From the cell containing the given text, extract its center point as (X, Y) coordinate. 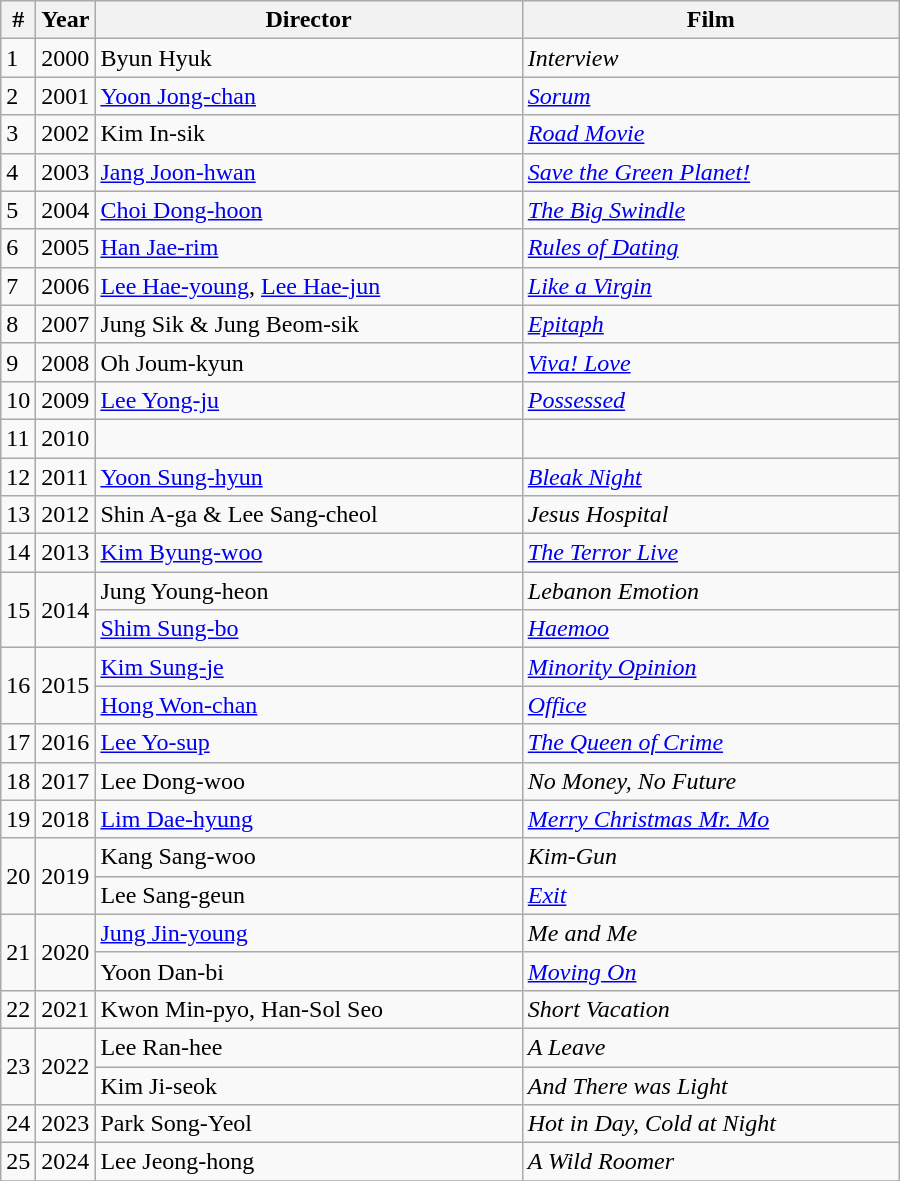
Kwon Min-pyo, Han-Sol Seo (308, 1009)
6 (18, 248)
No Money, No Future (710, 781)
Merry Christmas Mr. Mo (710, 819)
15 (18, 610)
Yoon Dan-bi (308, 971)
2021 (66, 1009)
2023 (66, 1124)
Possessed (710, 400)
2001 (66, 96)
8 (18, 324)
Lee Ran-hee (308, 1047)
Director (308, 20)
23 (18, 1066)
Viva! Love (710, 362)
2011 (66, 477)
The Terror Live (710, 553)
Kim In-sik (308, 134)
Lee Dong-woo (308, 781)
Lim Dae-hyung (308, 819)
Me and Me (710, 933)
2020 (66, 952)
Film (710, 20)
Jesus Hospital (710, 515)
25 (18, 1162)
And There was Light (710, 1085)
Lee Jeong-hong (308, 1162)
2004 (66, 210)
20 (18, 876)
Kim Ji-seok (308, 1085)
2009 (66, 400)
Short Vacation (710, 1009)
Hot in Day, Cold at Night (710, 1124)
2003 (66, 172)
Lee Hae-young, Lee Hae-jun (308, 286)
2024 (66, 1162)
Jung Sik & Jung Beom-sik (308, 324)
Choi Dong-hoon (308, 210)
22 (18, 1009)
Year (66, 20)
14 (18, 553)
2012 (66, 515)
2018 (66, 819)
12 (18, 477)
Kim Sung-je (308, 667)
Shin A-ga & Lee Sang-cheol (308, 515)
Exit (710, 895)
Kim-Gun (710, 857)
3 (18, 134)
Interview (710, 58)
A Leave (710, 1047)
13 (18, 515)
Byun Hyuk (308, 58)
Road Movie (710, 134)
9 (18, 362)
Kim Byung-woo (308, 553)
Jung Young-heon (308, 591)
2 (18, 96)
10 (18, 400)
1 (18, 58)
Rules of Dating (710, 248)
2010 (66, 438)
Yoon Sung-hyun (308, 477)
A Wild Roomer (710, 1162)
2014 (66, 610)
Jang Joon-hwan (308, 172)
2019 (66, 876)
16 (18, 686)
Moving On (710, 971)
Lebanon Emotion (710, 591)
24 (18, 1124)
2002 (66, 134)
4 (18, 172)
Save the Green Planet! (710, 172)
Hong Won-chan (308, 705)
Lee Yong-ju (308, 400)
Park Song-Yeol (308, 1124)
19 (18, 819)
Yoon Jong-chan (308, 96)
# (18, 20)
2013 (66, 553)
Haemoo (710, 629)
2017 (66, 781)
2016 (66, 743)
Office (710, 705)
21 (18, 952)
17 (18, 743)
2006 (66, 286)
The Big Swindle (710, 210)
2000 (66, 58)
2005 (66, 248)
Jung Jin-young (308, 933)
Bleak Night (710, 477)
Han Jae-rim (308, 248)
2008 (66, 362)
18 (18, 781)
11 (18, 438)
Sorum (710, 96)
2015 (66, 686)
The Queen of Crime (710, 743)
Shim Sung-bo (308, 629)
Minority Opinion (710, 667)
2007 (66, 324)
2022 (66, 1066)
Lee Sang-geun (308, 895)
7 (18, 286)
Lee Yo-sup (308, 743)
Oh Joum-kyun (308, 362)
5 (18, 210)
Kang Sang-woo (308, 857)
Like a Virgin (710, 286)
Epitaph (710, 324)
